Search for the cell housing the specified text and yield its (X, Y) center coordinate. 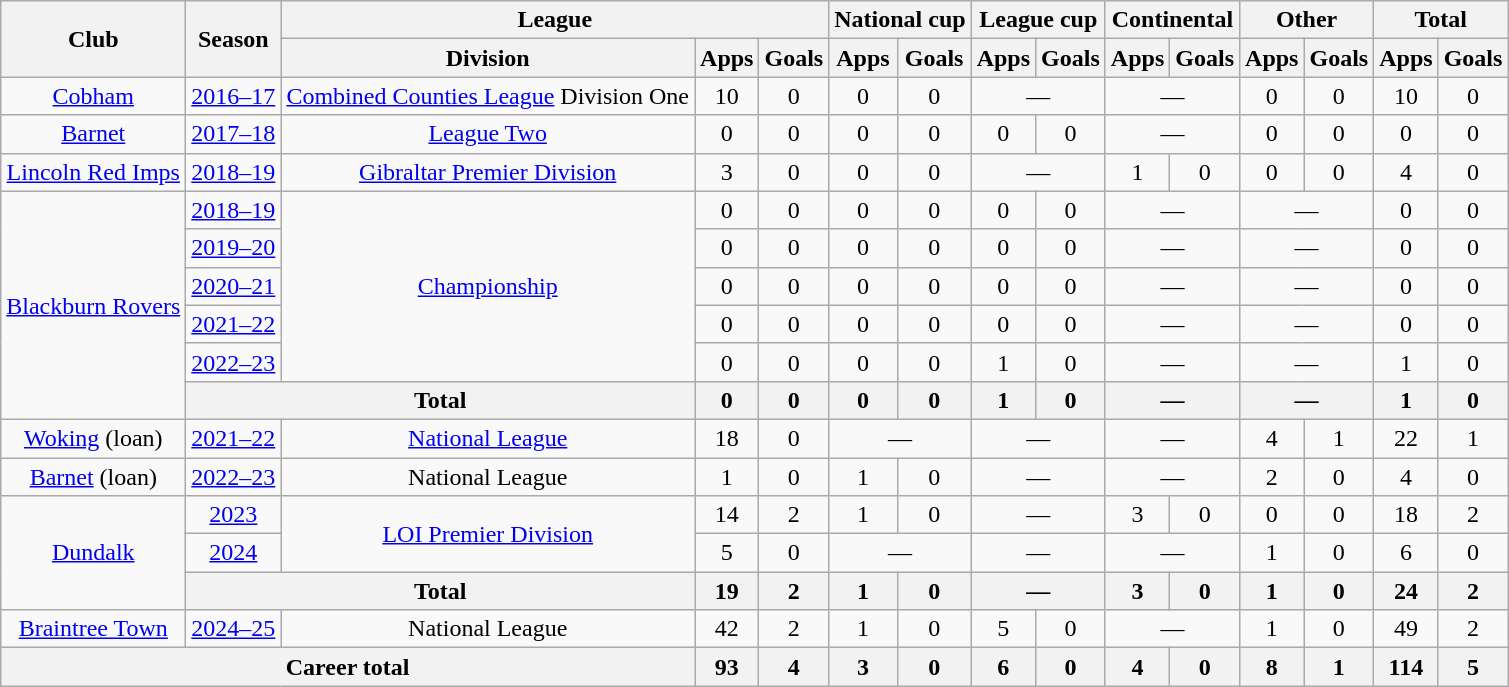
24 (1406, 591)
2023 (234, 515)
49 (1406, 629)
14 (727, 515)
2024–25 (234, 629)
Blackburn Rovers (94, 305)
Gibraltar Premier Division (488, 172)
Lincoln Red Imps (94, 172)
42 (727, 629)
Cobham (94, 96)
Dundalk (94, 553)
League cup (1038, 20)
LOI Premier Division (488, 534)
Club (94, 39)
Barnet (94, 134)
Woking (loan) (94, 438)
19 (727, 591)
2019–20 (234, 248)
Division (488, 58)
Career total (348, 667)
National cup (900, 20)
2020–21 (234, 286)
League (555, 20)
114 (1406, 667)
22 (1406, 438)
2017–18 (234, 134)
League Two (488, 134)
2024 (234, 553)
2016–17 (234, 96)
Other (1307, 20)
Barnet (loan) (94, 477)
Braintree Town (94, 629)
8 (1272, 667)
Championship (488, 286)
93 (727, 667)
Combined Counties League Division One (488, 96)
Continental (1172, 20)
Season (234, 39)
